Search for the cell housing the specified text and yield its (x, y) center coordinate. 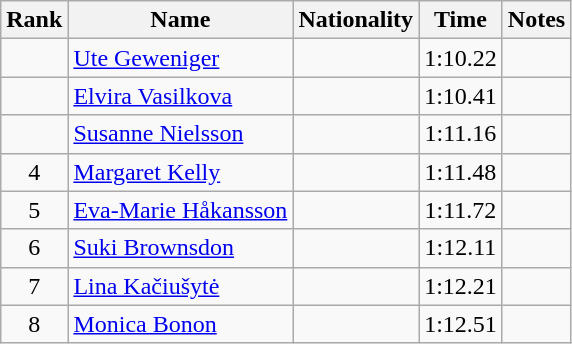
1:12.11 (461, 248)
Nationality (356, 20)
Time (461, 20)
4 (34, 172)
Rank (34, 20)
Notes (536, 20)
Suki Brownsdon (180, 248)
8 (34, 324)
6 (34, 248)
1:11.16 (461, 134)
Monica Bonon (180, 324)
1:10.41 (461, 96)
1:12.21 (461, 286)
Name (180, 20)
1:11.72 (461, 210)
Lina Kačiušytė (180, 286)
Susanne Nielsson (180, 134)
7 (34, 286)
Ute Geweniger (180, 58)
1:10.22 (461, 58)
5 (34, 210)
Elvira Vasilkova (180, 96)
1:11.48 (461, 172)
Eva-Marie Håkansson (180, 210)
1:12.51 (461, 324)
Margaret Kelly (180, 172)
